Extract the [X, Y] coordinate from the center of the cell holding the provided text.  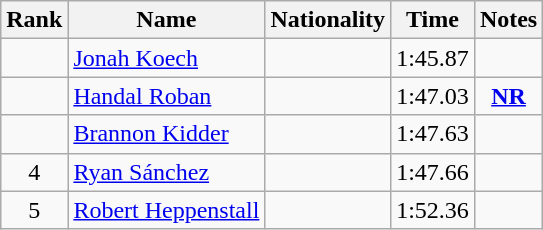
1:47.66 [433, 172]
1:47.63 [433, 134]
5 [34, 210]
Brannon Kidder [166, 134]
Robert Heppenstall [166, 210]
1:47.03 [433, 96]
Ryan Sánchez [166, 172]
1:52.36 [433, 210]
Name [166, 20]
Handal Roban [166, 96]
1:45.87 [433, 58]
Rank [34, 20]
NR [508, 96]
Notes [508, 20]
Jonah Koech [166, 58]
Time [433, 20]
Nationality [328, 20]
4 [34, 172]
